For the text-containing cell, return its midpoint in [x, y] coordinate format. 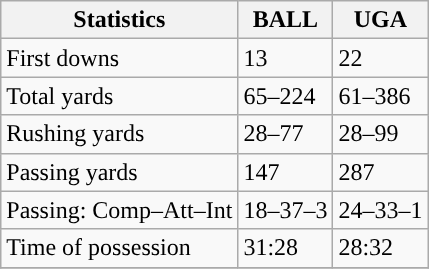
147 [286, 172]
BALL [286, 20]
Passing: Comp–Att–Int [120, 210]
First downs [120, 58]
31:28 [286, 248]
Statistics [120, 20]
Time of possession [120, 248]
287 [380, 172]
22 [380, 58]
Total yards [120, 96]
28–99 [380, 134]
24–33–1 [380, 210]
13 [286, 58]
65–224 [286, 96]
18–37–3 [286, 210]
61–386 [380, 96]
28:32 [380, 248]
Passing yards [120, 172]
Rushing yards [120, 134]
UGA [380, 20]
28–77 [286, 134]
